Search for the cell housing the specified text and yield its (X, Y) center coordinate. 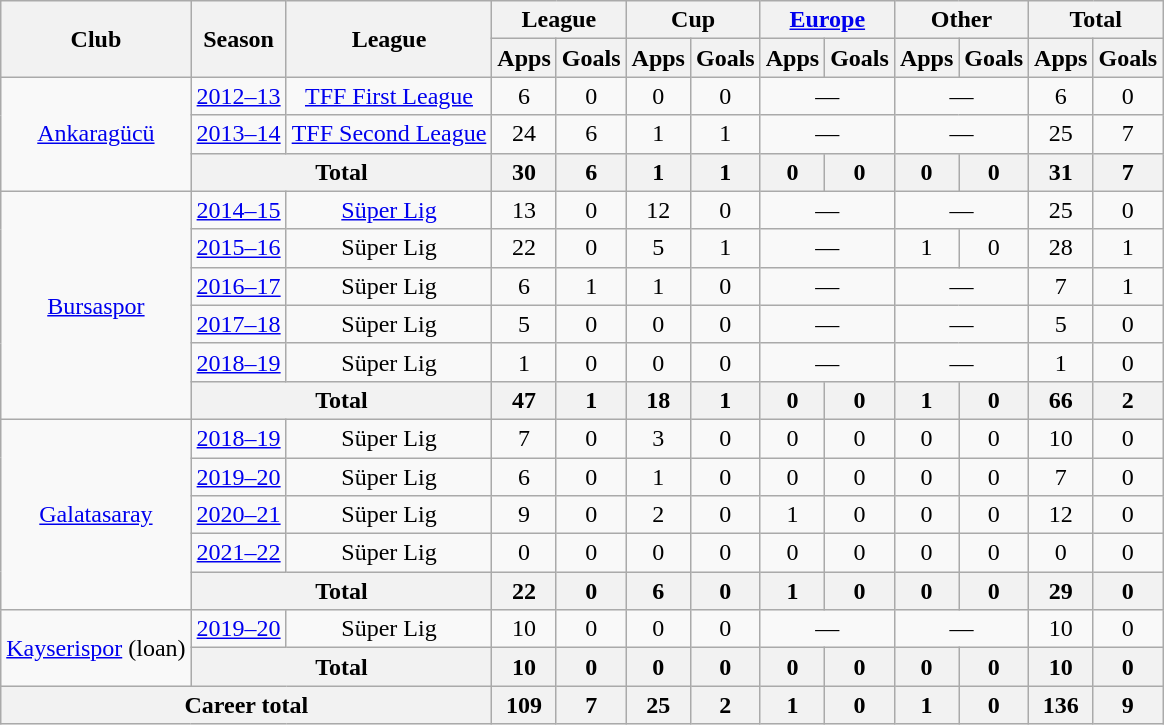
Club (96, 39)
24 (524, 134)
Europe (827, 20)
TFF Second League (389, 134)
47 (524, 400)
TFF First League (389, 96)
28 (1061, 248)
3 (658, 438)
Galatasaray (96, 514)
2013–14 (238, 134)
2015–16 (238, 248)
Cup (693, 20)
2012–13 (238, 96)
136 (1061, 705)
2020–21 (238, 515)
Career total (246, 705)
30 (524, 172)
Other (961, 20)
Bursaspor (96, 305)
2021–22 (238, 553)
31 (1061, 172)
66 (1061, 400)
2016–17 (238, 286)
Kayserispor (loan) (96, 648)
2014–15 (238, 210)
18 (658, 400)
109 (524, 705)
2017–18 (238, 324)
Ankaragücü (96, 134)
13 (524, 210)
29 (1061, 591)
Season (238, 39)
